Detect which cell encompasses the target text, then output its (x, y) center coordinate. 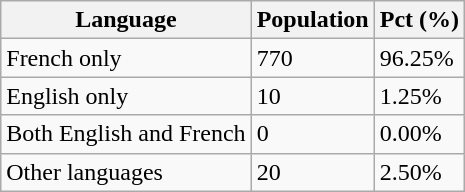
770 (312, 58)
Both English and French (126, 134)
2.50% (419, 172)
10 (312, 96)
Other languages (126, 172)
Language (126, 20)
96.25% (419, 58)
French only (126, 58)
0 (312, 134)
English only (126, 96)
Pct (%) (419, 20)
0.00% (419, 134)
20 (312, 172)
1.25% (419, 96)
Population (312, 20)
